Output the (x, y) coordinate of the center of the cell containing the given text.  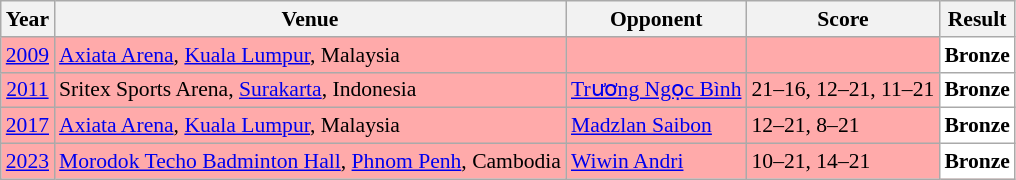
Madzlan Saibon (656, 126)
21–16, 12–21, 11–21 (844, 90)
Venue (310, 19)
2017 (28, 126)
Sritex Sports Arena, Surakarta, Indonesia (310, 90)
2009 (28, 55)
10–21, 14–21 (844, 162)
Year (28, 19)
Wiwin Andri (656, 162)
2011 (28, 90)
Morodok Techo Badminton Hall, Phnom Penh, Cambodia (310, 162)
12–21, 8–21 (844, 126)
Trương Ngọc Bình (656, 90)
Result (977, 19)
Score (844, 19)
Opponent (656, 19)
2023 (28, 162)
